Find where the given text appears and provide that cell's center as [X, Y] coordinate. 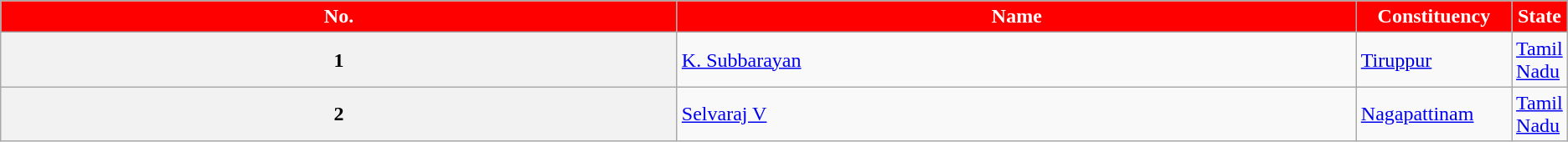
2 [339, 114]
K. Subbarayan [1017, 60]
Nagapattinam [1434, 114]
Constituency [1434, 17]
Tiruppur [1434, 60]
No. [339, 17]
Selvaraj V [1017, 114]
State [1540, 17]
Name [1017, 17]
1 [339, 60]
